Detect which cell encompasses the target text, then output its [X, Y] center coordinate. 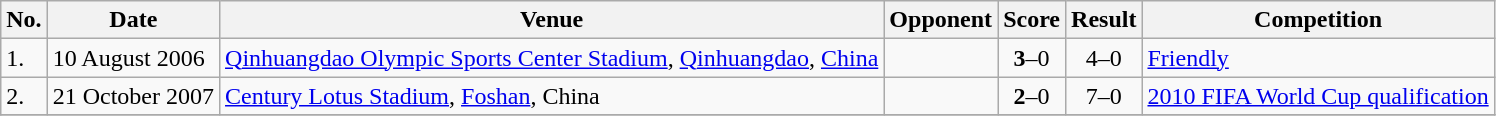
10 August 2006 [133, 58]
Score [1032, 20]
3–0 [1032, 58]
Date [133, 20]
Qinhuangdao Olympic Sports Center Stadium, Qinhuangdao, China [552, 58]
Friendly [1318, 58]
21 October 2007 [133, 96]
4–0 [1104, 58]
2–0 [1032, 96]
2. [24, 96]
No. [24, 20]
2010 FIFA World Cup qualification [1318, 96]
Competition [1318, 20]
Century Lotus Stadium, Foshan, China [552, 96]
Result [1104, 20]
Venue [552, 20]
1. [24, 58]
Opponent [941, 20]
7–0 [1104, 96]
